Identify which cell holds the provided text, then report its (x, y) central coordinate. 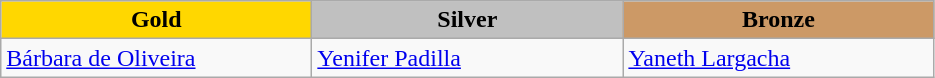
Bárbara de Oliveira (156, 58)
Yaneth Largacha (778, 58)
Gold (156, 20)
Bronze (778, 20)
Silver (468, 20)
Yenifer Padilla (468, 58)
